Determine the (x, y) coordinate at the center of the cell enclosing the given text.  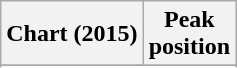
Chart (2015) (72, 34)
Peak position (189, 34)
